Return [X, Y] of the center of cell containing provided text 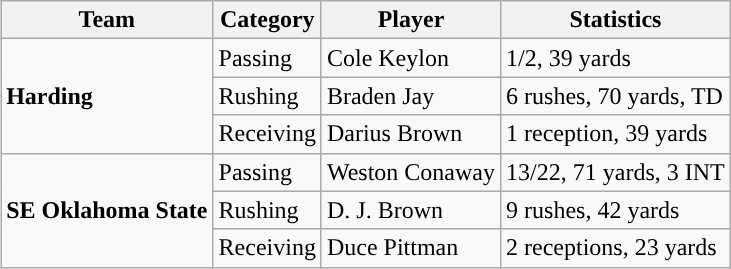
Category [267, 20]
1 reception, 39 yards [616, 134]
Cole Keylon [410, 58]
13/22, 71 yards, 3 INT [616, 172]
Harding [107, 96]
Player [410, 20]
Statistics [616, 20]
D. J. Brown [410, 210]
Team [107, 20]
6 rushes, 70 yards, TD [616, 96]
1/2, 39 yards [616, 58]
SE Oklahoma State [107, 210]
Darius Brown [410, 134]
Duce Pittman [410, 248]
9 rushes, 42 yards [616, 210]
Weston Conaway [410, 172]
Braden Jay [410, 96]
2 receptions, 23 yards [616, 248]
